Output the (X, Y) coordinate of the center of the cell containing the given text.  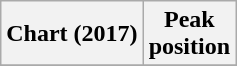
Chart (2017) (72, 34)
Peak position (189, 34)
